Search for the cell housing the specified text and yield its (x, y) center coordinate. 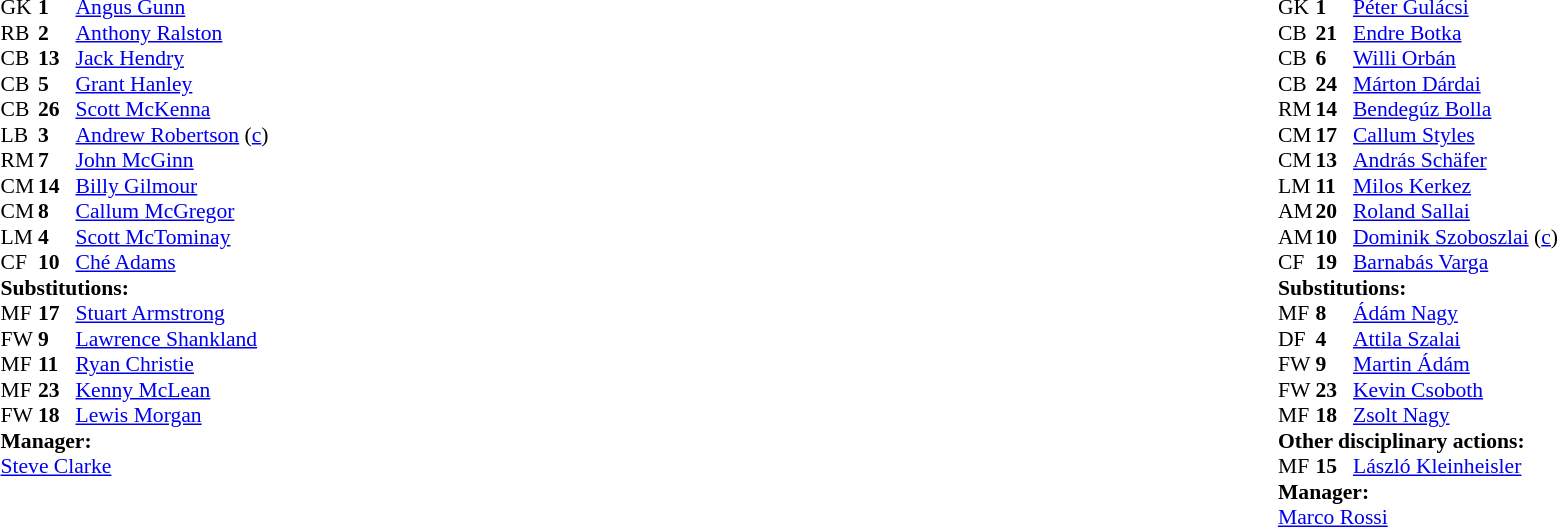
Scott McTominay (172, 237)
DF (1297, 339)
Ché Adams (172, 263)
Anthony Ralston (172, 33)
24 (1334, 84)
Steve Clarke (134, 467)
19 (1334, 263)
20 (1334, 211)
Substitutions: (134, 288)
Grant Hanley (172, 84)
21 (1334, 33)
Callum McGregor (172, 211)
Andrew Robertson (c) (172, 135)
3 (57, 135)
2 (57, 33)
7 (57, 161)
John McGinn (172, 161)
Ryan Christie (172, 365)
26 (57, 109)
Jack Hendry (172, 59)
6 (1334, 59)
15 (1334, 467)
Scott McKenna (172, 109)
Lawrence Shankland (172, 339)
Kenny McLean (172, 390)
Manager: (134, 441)
5 (57, 84)
RB (19, 33)
Lewis Morgan (172, 415)
Stuart Armstrong (172, 313)
Billy Gilmour (172, 186)
LB (19, 135)
